Return the (X, Y) coordinate for the center point of the cell that contains the specified text.  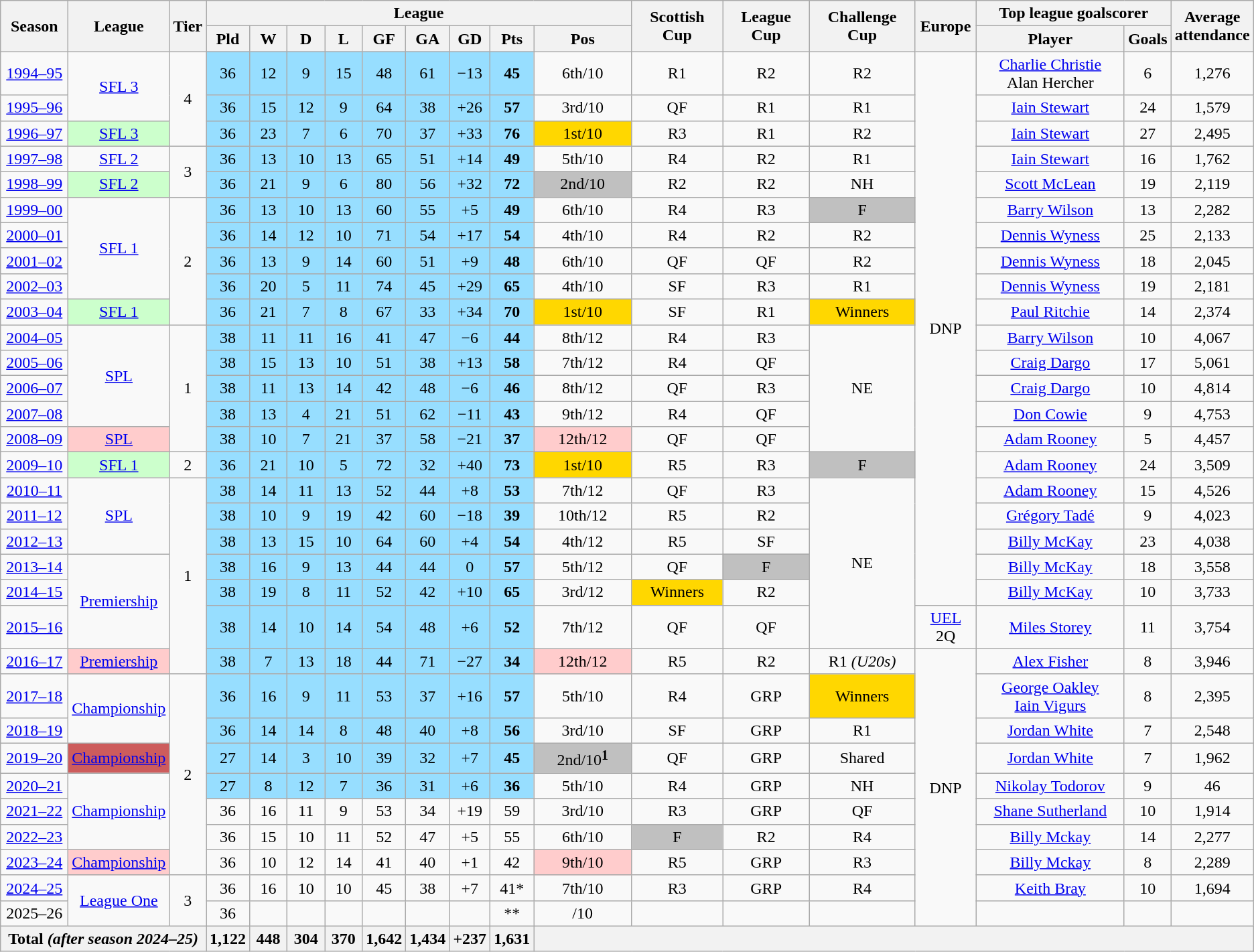
Total (after season 2024–25) (103, 939)
2,277 (1212, 837)
1,962 (1212, 758)
4,038 (1212, 541)
10th/12 (583, 516)
62 (427, 414)
Charlie ChristieAlan Hercher (1050, 74)
2000–01 (35, 235)
R1 (U20s) (861, 661)
Averageattendance (1212, 26)
Don Cowie (1050, 414)
5th/12 (583, 567)
3,509 (1212, 465)
2023–24 (35, 862)
2005–06 (35, 363)
67 (385, 312)
Top league goalscorer (1073, 13)
4,067 (1212, 337)
2004–05 (35, 337)
2,181 (1212, 286)
2011–12 (35, 516)
+29 (470, 286)
2017–18 (35, 695)
Challenge Cup (861, 26)
2007–08 (35, 414)
61 (427, 74)
+237 (470, 939)
−13 (470, 74)
Paul Ritchie (1050, 312)
Alex Fisher (1050, 661)
2,374 (1212, 312)
4,023 (1212, 516)
448 (269, 939)
+13 (470, 363)
Keith Bray (1050, 888)
GD (470, 39)
2018–19 (35, 730)
Season (35, 26)
1,631 (512, 939)
43 (512, 414)
4,457 (1212, 439)
1999–00 (35, 210)
D (306, 39)
+9 (470, 261)
+4 (470, 541)
2009–10 (35, 465)
2020–21 (35, 786)
2010–11 (35, 490)
2019–20 (35, 758)
1996–97 (35, 133)
Tier (188, 26)
74 (385, 286)
** (512, 913)
Pos (583, 39)
2002–03 (35, 286)
+34 (470, 312)
9th/10 (583, 862)
5,061 (1212, 363)
2022–23 (35, 837)
UEL 2Q (946, 627)
80 (385, 184)
2,119 (1212, 184)
2006–07 (35, 389)
/10 (583, 913)
2,133 (1212, 235)
2,282 (1212, 210)
1,762 (1212, 159)
2nd/101 (583, 758)
+19 (470, 811)
2014–15 (35, 592)
3rd/12 (583, 592)
GA (427, 39)
League Cup (766, 26)
3,558 (1212, 567)
Player (1050, 39)
Miles Storey (1050, 627)
4,526 (1212, 490)
3,733 (1212, 592)
Shane Sutherland (1050, 811)
1,122 (228, 939)
4,753 (1212, 414)
20 (269, 286)
2013–14 (35, 567)
Pld (228, 39)
Grégory Tadé (1050, 516)
+14 (470, 159)
2012–13 (35, 541)
2,495 (1212, 133)
2016–17 (35, 661)
304 (306, 939)
4,814 (1212, 389)
+32 (470, 184)
+10 (470, 592)
17 (1147, 363)
1995–96 (35, 108)
Pts (512, 39)
2003–04 (35, 312)
Goals (1147, 39)
73 (512, 465)
2008–09 (35, 439)
2,548 (1212, 730)
+16 (470, 695)
1997–98 (35, 159)
1,434 (427, 939)
2nd/10 (583, 184)
Europe (946, 26)
25 (1147, 235)
41* (512, 888)
2015–16 (35, 627)
2,045 (1212, 261)
1998–99 (35, 184)
Scottish Cup (677, 26)
+26 (470, 108)
370 (344, 939)
Nikolay Todorov (1050, 786)
1,694 (1212, 888)
W (269, 39)
1,914 (1212, 811)
Shared (861, 758)
−18 (470, 516)
L (344, 39)
59 (512, 811)
2,395 (1212, 695)
−11 (470, 414)
+40 (470, 465)
1,276 (1212, 74)
2021–22 (35, 811)
1,642 (385, 939)
4th/12 (583, 541)
+1 (470, 862)
+17 (470, 235)
1994–95 (35, 74)
2025–26 (35, 913)
1,579 (1212, 108)
George OakleyIain Vigurs (1050, 695)
2001–02 (35, 261)
33 (427, 312)
3,946 (1212, 661)
0 (470, 567)
3,754 (1212, 627)
−21 (470, 439)
7th/10 (583, 888)
GF (385, 39)
League One (119, 900)
76 (512, 133)
−27 (470, 661)
2024–25 (35, 888)
Scott McLean (1050, 184)
+33 (470, 133)
9th/12 (583, 414)
31 (427, 786)
2,289 (1212, 862)
